Extract the (x, y) coordinate from the center of the cell holding the provided text.  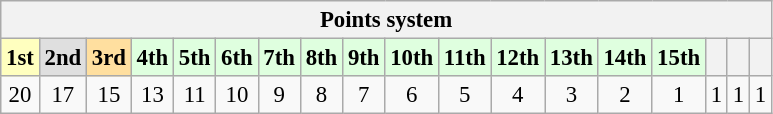
12th (518, 58)
2nd (62, 58)
5th (195, 58)
Points system (386, 20)
20 (20, 95)
17 (62, 95)
6th (237, 58)
10 (237, 95)
2 (625, 95)
13 (152, 95)
8th (321, 58)
10th (412, 58)
14th (625, 58)
4 (518, 95)
3 (572, 95)
15 (110, 95)
9th (364, 58)
11 (195, 95)
15th (679, 58)
7 (364, 95)
9 (279, 95)
3rd (110, 58)
4th (152, 58)
8 (321, 95)
11th (464, 58)
6 (412, 95)
13th (572, 58)
5 (464, 95)
7th (279, 58)
1st (20, 58)
